Output the (X, Y) coordinate of the center of the cell containing the given text.  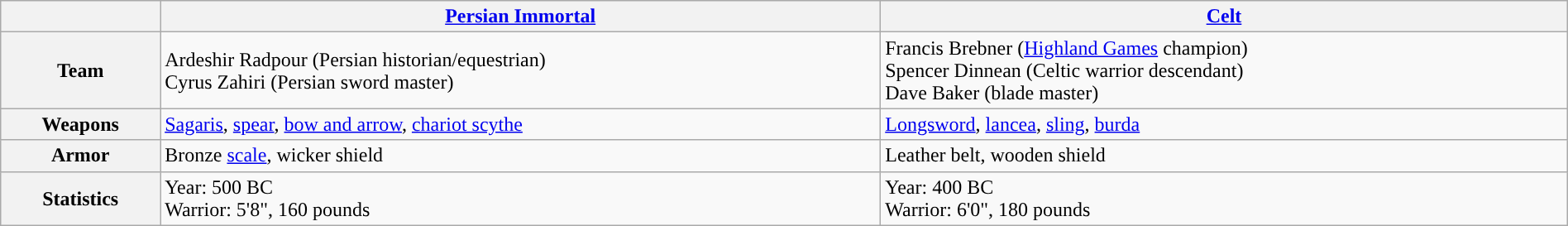
Ardeshir Radpour (Persian historian/equestrian)Cyrus Zahiri (Persian sword master) (521, 70)
Francis Brebner (Highland Games champion)Spencer Dinnean (Celtic warrior descendant)Dave Baker (blade master) (1224, 70)
Longsword, lancea, sling, burda (1224, 124)
Leather belt, wooden shield (1224, 156)
Armor (81, 156)
Weapons (81, 124)
Persian Immortal (521, 17)
Celt (1224, 17)
Bronze scale, wicker shield (521, 156)
Sagaris, spear, bow and arrow, chariot scythe (521, 124)
Year: 400 BCWarrior: 6'0", 180 pounds (1224, 199)
Team (81, 70)
Statistics (81, 199)
Year: 500 BCWarrior: 5'8", 160 pounds (521, 199)
